Provide the (x, y) coordinate of the cell's center where the given text is located.  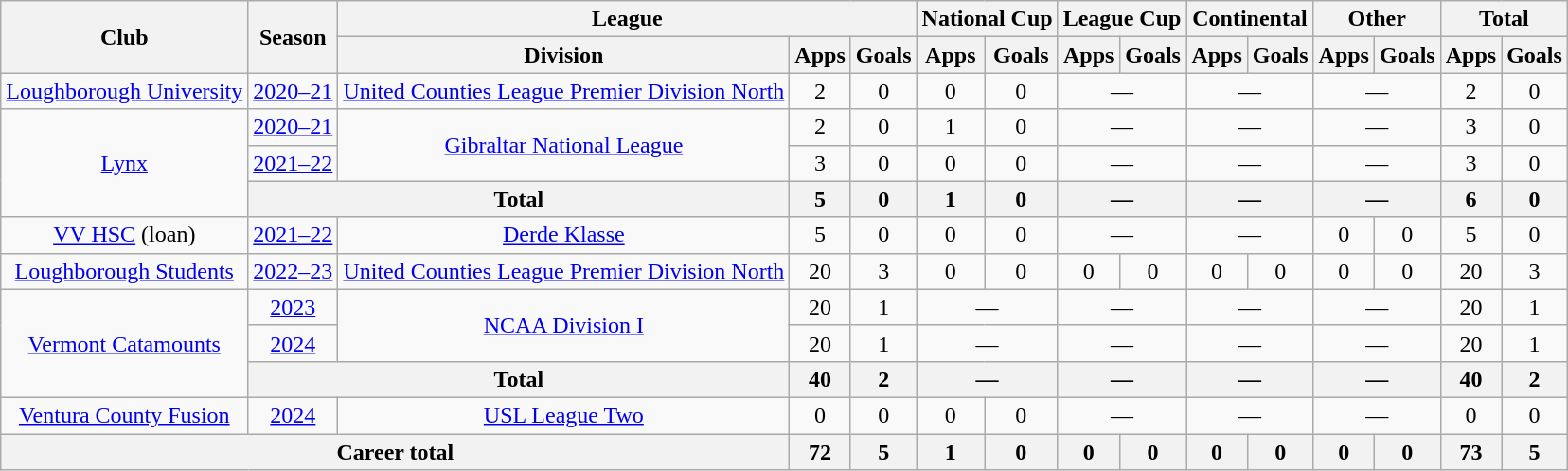
Division (564, 55)
Gibraltar National League (564, 145)
Season (294, 37)
Loughborough Students (125, 271)
Club (125, 37)
USL League Two (564, 415)
73 (1470, 452)
Continental (1250, 19)
Ventura County Fusion (125, 415)
National Cup (987, 19)
2022–23 (294, 271)
Other (1377, 19)
Lynx (125, 163)
League (627, 19)
2023 (294, 307)
Vermont Catamounts (125, 343)
72 (820, 452)
NCAA Division I (564, 325)
Loughborough University (125, 91)
Career total (396, 452)
6 (1470, 199)
League Cup (1122, 19)
Derde Klasse (564, 235)
VV HSC (loan) (125, 235)
